For the text-containing cell, return its midpoint in (x, y) coordinate format. 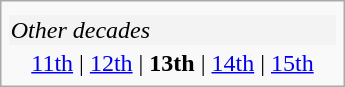
11th | 12th | 13th | 14th | 15th (172, 63)
Other decades (172, 30)
